Pinpoint the cell where the given text exists, returning its [x, y] midpoint coordinate. 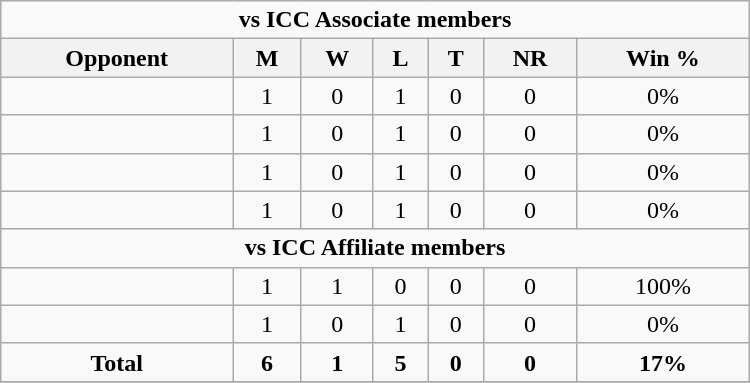
5 [400, 362]
vs ICC Associate members [375, 20]
6 [268, 362]
M [268, 58]
17% [664, 362]
vs ICC Affiliate members [375, 248]
NR [530, 58]
Win % [664, 58]
T [456, 58]
100% [664, 286]
W [336, 58]
Opponent [117, 58]
Total [117, 362]
L [400, 58]
